Search for the cell housing the specified text and yield its (x, y) center coordinate. 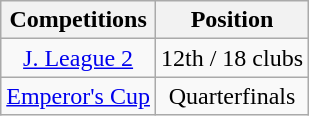
Competitions (78, 20)
Quarterfinals (232, 96)
12th / 18 clubs (232, 58)
J. League 2 (78, 58)
Emperor's Cup (78, 96)
Position (232, 20)
